Extract the (X, Y) coordinate from the center of the cell holding the provided text.  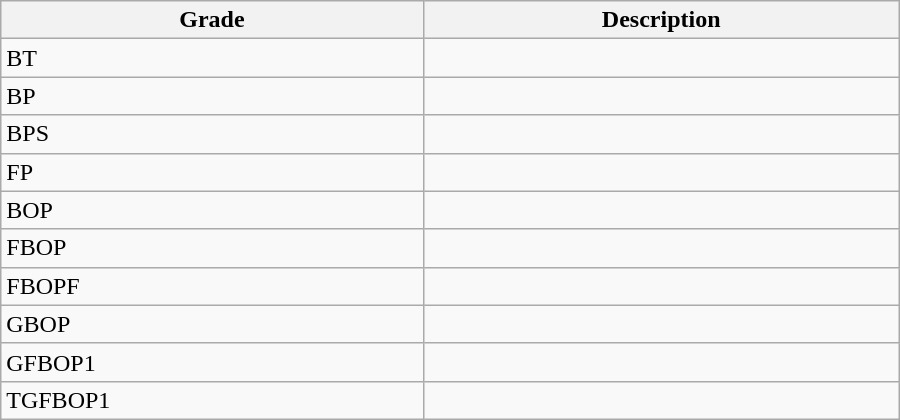
FP (212, 172)
GBOP (212, 324)
BOP (212, 210)
FBOPF (212, 286)
TGFBOP1 (212, 400)
Description (661, 20)
BP (212, 96)
BPS (212, 134)
Grade (212, 20)
GFBOP1 (212, 362)
BT (212, 58)
FBOP (212, 248)
